Identify which cell holds the provided text, then report its [X, Y] central coordinate. 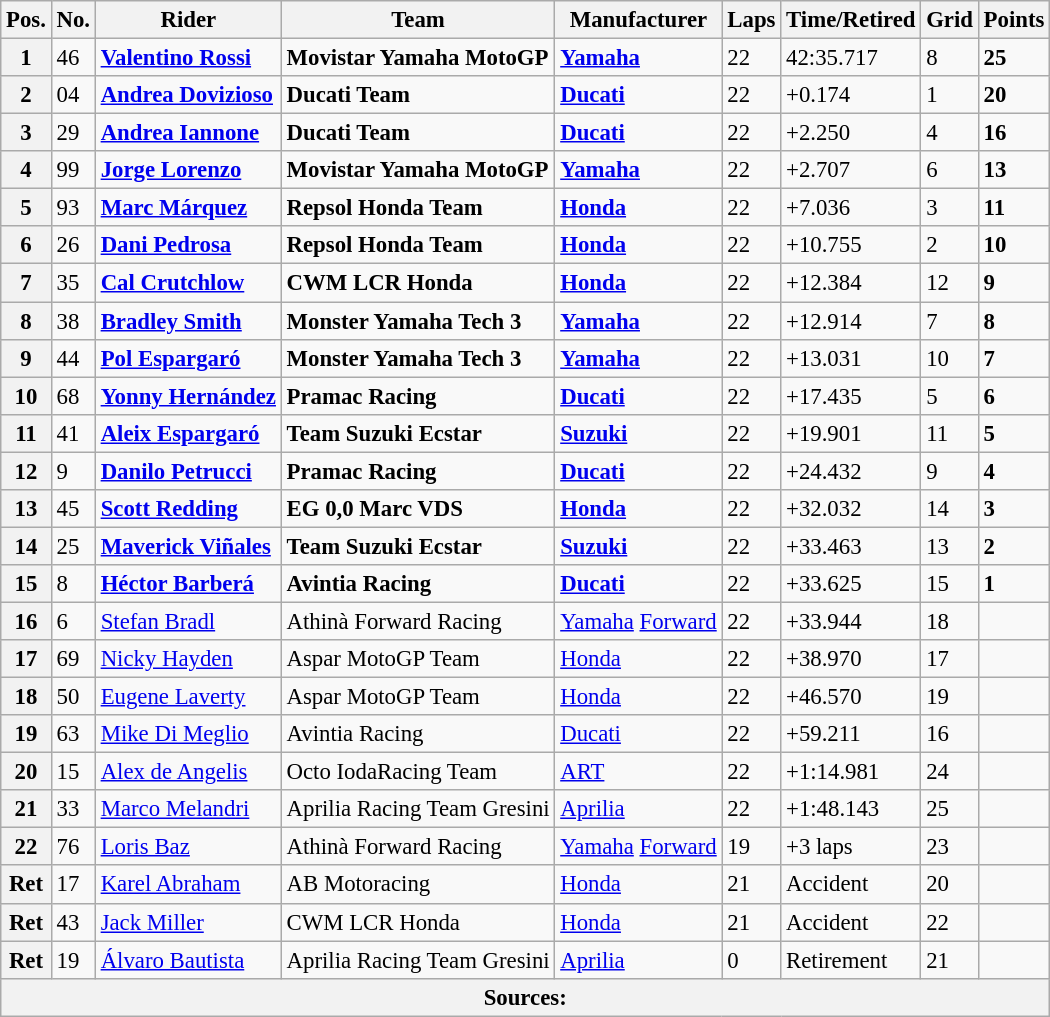
50 [73, 697]
+1:48.143 [851, 809]
76 [73, 847]
68 [73, 396]
Marco Melandri [188, 809]
Time/Retired [851, 20]
24 [950, 772]
Grid [950, 20]
+13.031 [851, 358]
Team [418, 20]
Valentino Rossi [188, 58]
+19.901 [851, 433]
EG 0,0 Marc VDS [418, 509]
42:35.717 [851, 58]
+0.174 [851, 95]
69 [73, 659]
0 [752, 960]
43 [73, 922]
Aleix Espargaró [188, 433]
Eugene Laverty [188, 697]
Álvaro Bautista [188, 960]
Laps [752, 20]
Héctor Barberá [188, 584]
41 [73, 433]
63 [73, 734]
ART [638, 772]
29 [73, 133]
33 [73, 809]
+33.463 [851, 546]
Bradley Smith [188, 321]
Yonny Hernández [188, 396]
Danilo Petrucci [188, 471]
Sources: [526, 997]
Andrea Iannone [188, 133]
+2.707 [851, 170]
38 [73, 321]
Stefan Bradl [188, 621]
Marc Márquez [188, 208]
Pol Espargaró [188, 358]
+3 laps [851, 847]
45 [73, 509]
Octo IodaRacing Team [418, 772]
Cal Crutchlow [188, 283]
Jack Miller [188, 922]
Andrea Dovizioso [188, 95]
+12.384 [851, 283]
Dani Pedrosa [188, 245]
Alex de Angelis [188, 772]
+1:14.981 [851, 772]
99 [73, 170]
35 [73, 283]
Maverick Viñales [188, 546]
93 [73, 208]
46 [73, 58]
Points [1014, 20]
Mike Di Meglio [188, 734]
+38.970 [851, 659]
+7.036 [851, 208]
+24.432 [851, 471]
+46.570 [851, 697]
No. [73, 20]
Loris Baz [188, 847]
+2.250 [851, 133]
Manufacturer [638, 20]
+12.914 [851, 321]
Rider [188, 20]
Karel Abraham [188, 885]
+33.944 [851, 621]
23 [950, 847]
Jorge Lorenzo [188, 170]
+59.211 [851, 734]
+32.032 [851, 509]
44 [73, 358]
+33.625 [851, 584]
Scott Redding [188, 509]
+17.435 [851, 396]
Nicky Hayden [188, 659]
Pos. [26, 20]
26 [73, 245]
04 [73, 95]
+10.755 [851, 245]
AB Motoracing [418, 885]
Retirement [851, 960]
